Identify which cell holds the provided text, then report its [x, y] central coordinate. 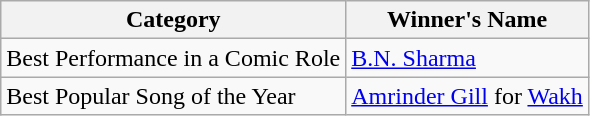
Amrinder Gill for Wakh [468, 96]
Winner's Name [468, 20]
Best Popular Song of the Year [174, 96]
B.N. Sharma [468, 58]
Category [174, 20]
Best Performance in a Comic Role [174, 58]
